Scan for the cell matching the given text and deliver its (X, Y) coordinate at center. 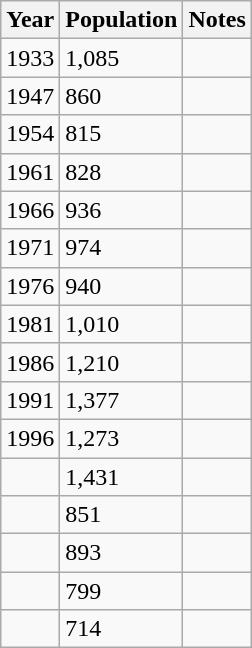
1,085 (122, 58)
1961 (30, 172)
1981 (30, 324)
1996 (30, 438)
Population (122, 20)
1971 (30, 248)
1947 (30, 96)
1,010 (122, 324)
1933 (30, 58)
940 (122, 286)
714 (122, 629)
1966 (30, 210)
893 (122, 553)
974 (122, 248)
1986 (30, 362)
1,431 (122, 477)
936 (122, 210)
815 (122, 134)
1,210 (122, 362)
Notes (217, 20)
1991 (30, 400)
799 (122, 591)
860 (122, 96)
851 (122, 515)
1954 (30, 134)
1976 (30, 286)
Year (30, 20)
828 (122, 172)
1,273 (122, 438)
1,377 (122, 400)
